Output the (x, y) coordinate of the center of the cell containing the given text.  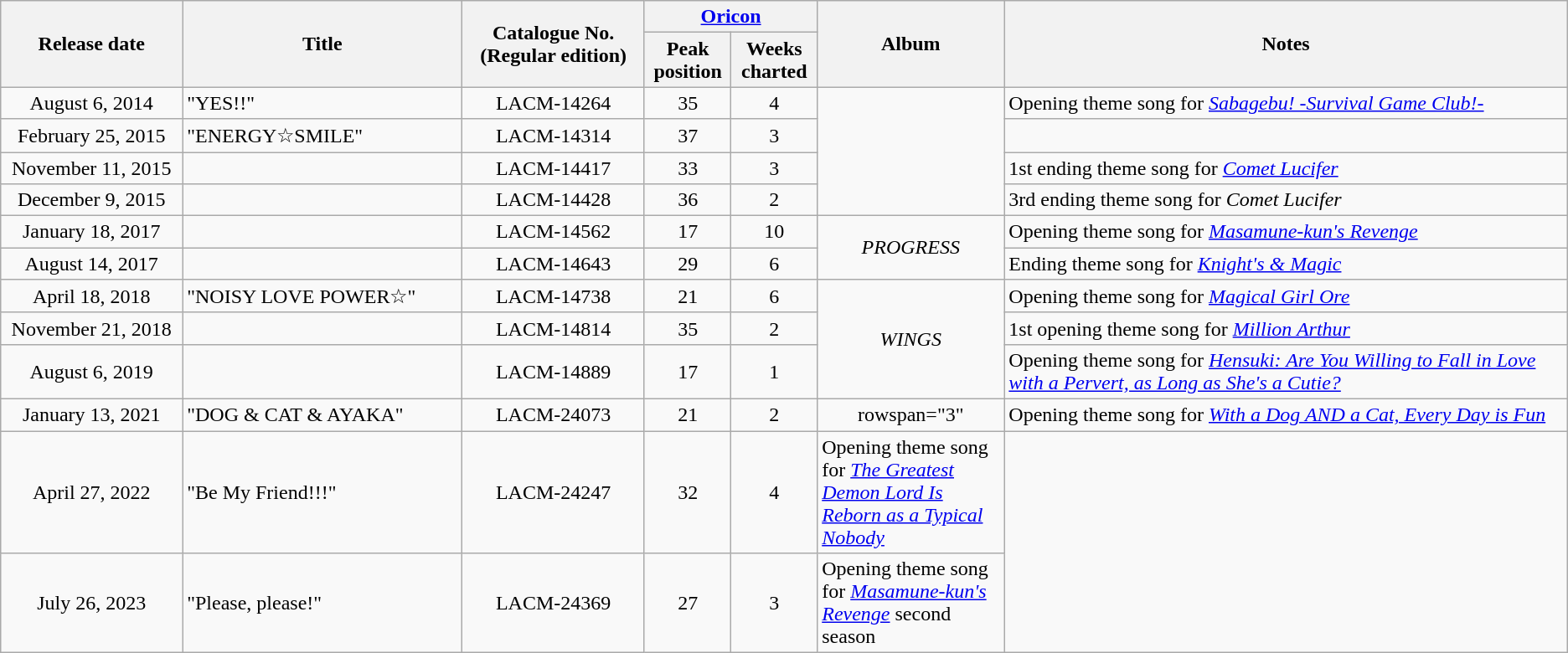
November 11, 2015 (92, 168)
April 18, 2018 (92, 296)
LACM-24247 (554, 491)
"ENERGY☆SMILE" (322, 136)
29 (687, 264)
Catalogue No.(Regular edition) (554, 44)
February 25, 2015 (92, 136)
January 13, 2021 (92, 414)
Peakposition (687, 60)
37 (687, 136)
"Please, please!" (322, 603)
Notes (1286, 44)
"DOG & CAT & AYAKA" (322, 414)
"YES!!" (322, 103)
10 (774, 232)
Album (911, 44)
"NOISY LOVE POWER☆" (322, 296)
Opening theme song for Sabagebu! -Survival Game Club!- (1286, 103)
1st ending theme song for Comet Lucifer (1286, 168)
Weekscharted (774, 60)
Ending theme song for Knight's & Magic (1286, 264)
Opening theme song for Masamune-kun's Revenge second season (911, 603)
"Be My Friend!!!" (322, 491)
3rd ending theme song for Comet Lucifer (1286, 200)
LACM-14814 (554, 328)
August 6, 2019 (92, 372)
Opening theme song for Magical Girl Ore (1286, 296)
WINGS (911, 340)
LACM-14889 (554, 372)
27 (687, 603)
LACM-24369 (554, 603)
LACM-14314 (554, 136)
LACM-14738 (554, 296)
32 (687, 491)
36 (687, 200)
LACM-14643 (554, 264)
January 18, 2017 (92, 232)
1 (774, 372)
LACM-24073 (554, 414)
Release date (92, 44)
Opening theme song for The Greatest Demon Lord Is Reborn as a Typical Nobody (911, 491)
Opening theme song for Hensuki: Are You Willing to Fall in Love with a Pervert, as Long as She's a Cutie? (1286, 372)
December 9, 2015 (92, 200)
August 6, 2014 (92, 103)
August 14, 2017 (92, 264)
November 21, 2018 (92, 328)
Oricon (730, 17)
LACM-14417 (554, 168)
Title (322, 44)
Opening theme song for With a Dog AND a Cat, Every Day is Fun (1286, 414)
LACM-14562 (554, 232)
July 26, 2023 (92, 603)
rowspan="3" (911, 414)
Opening theme song for Masamune-kun's Revenge (1286, 232)
LACM-14428 (554, 200)
33 (687, 168)
LACM-14264 (554, 103)
1st opening theme song for Million Arthur (1286, 328)
PROGRESS (911, 248)
April 27, 2022 (92, 491)
